Return the [x, y] coordinate for the center point of the cell that contains the specified text.  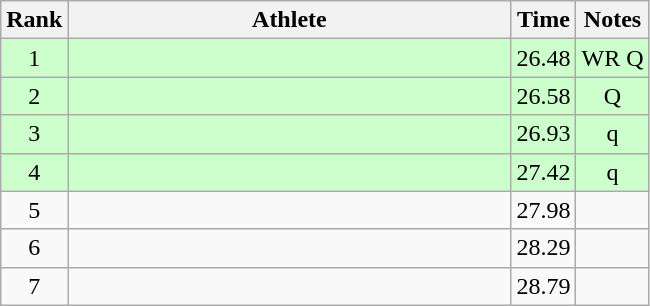
1 [34, 58]
7 [34, 286]
6 [34, 248]
27.98 [544, 210]
WR Q [612, 58]
26.58 [544, 96]
5 [34, 210]
Rank [34, 20]
28.79 [544, 286]
26.93 [544, 134]
27.42 [544, 172]
26.48 [544, 58]
4 [34, 172]
2 [34, 96]
28.29 [544, 248]
3 [34, 134]
Athlete [290, 20]
Notes [612, 20]
Q [612, 96]
Time [544, 20]
